Determine the (x, y) coordinate at the center of the cell enclosing the given text.  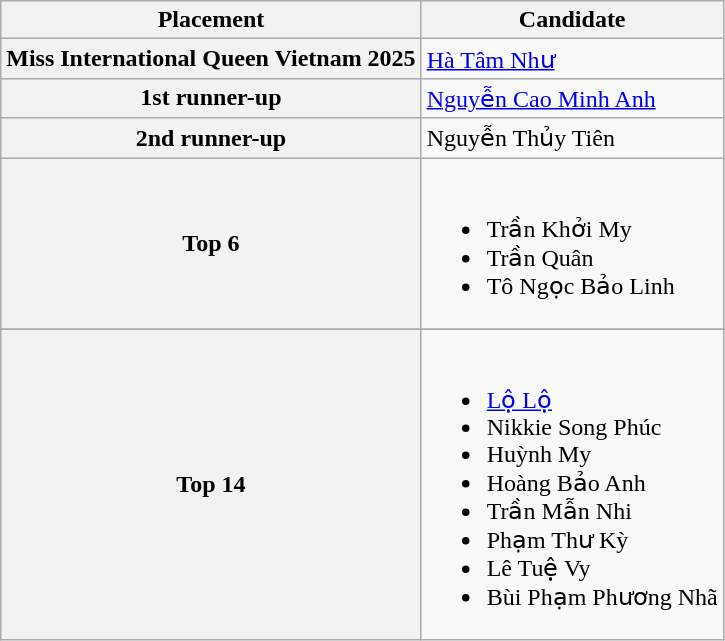
2nd runner-up (211, 138)
Candidate (572, 20)
Top 14 (211, 484)
1st runner-up (211, 98)
Hà Tâm Như (572, 59)
Lộ LộNikkie Song PhúcHuỳnh MyHoàng Bảo AnhTrần Mẫn NhiPhạm Thư KỳLê Tuệ VyBùi Phạm Phương Nhã (572, 484)
Trần Khởi MyTrần QuânTô Ngọc Bảo Linh (572, 244)
Placement (211, 20)
Nguyễn Thủy Tiên (572, 138)
Top 6 (211, 244)
Miss International Queen Vietnam 2025 (211, 59)
Nguyễn Cao Minh Anh (572, 98)
